Find where the given text appears and provide that cell's center as [X, Y] coordinate. 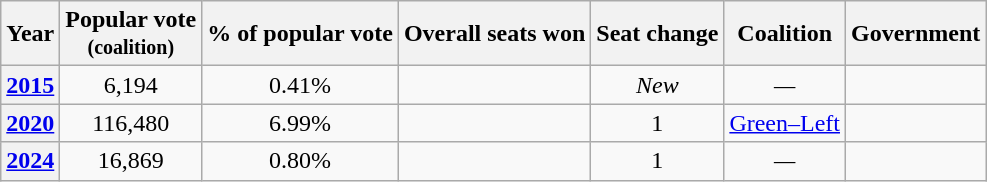
Coalition [785, 34]
Year [30, 34]
% of popular vote [300, 34]
Government [916, 34]
2015 [30, 85]
2024 [30, 161]
6,194 [131, 85]
16,869 [131, 161]
2020 [30, 123]
0.41% [300, 85]
0.80% [300, 161]
116,480 [131, 123]
Popular vote (coalition) [131, 34]
Seat change [658, 34]
Overall seats won [494, 34]
Green–Left [785, 123]
New [658, 85]
6.99% [300, 123]
